Determine the (x, y) coordinate at the center of the cell enclosing the given text.  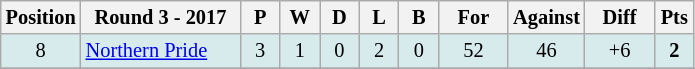
+6 (620, 51)
1 (300, 51)
B (419, 17)
D (340, 17)
46 (546, 51)
Northern Pride (161, 51)
P (260, 17)
W (300, 17)
L (379, 17)
Round 3 - 2017 (161, 17)
Position (41, 17)
For (474, 17)
Diff (620, 17)
Pts (674, 17)
8 (41, 51)
3 (260, 51)
Against (546, 17)
52 (474, 51)
